For the text-containing cell, return its midpoint in (x, y) coordinate format. 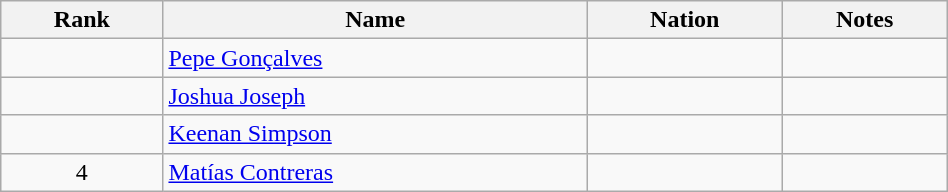
Matías Contreras (376, 172)
Pepe Gonçalves (376, 58)
Notes (864, 20)
Nation (685, 20)
4 (82, 172)
Rank (82, 20)
Name (376, 20)
Keenan Simpson (376, 134)
Joshua Joseph (376, 96)
